Scan for the cell matching the given text and deliver its (x, y) coordinate at center. 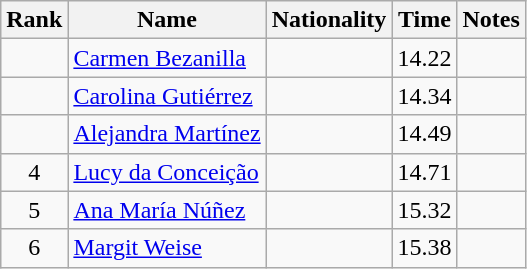
Alejandra Martínez (167, 134)
Notes (491, 20)
15.32 (424, 210)
15.38 (424, 248)
Lucy da Conceição (167, 172)
Time (424, 20)
6 (34, 248)
5 (34, 210)
Ana María Núñez (167, 210)
14.49 (424, 134)
Carolina Gutiérrez (167, 96)
Rank (34, 20)
Margit Weise (167, 248)
14.34 (424, 96)
Name (167, 20)
14.22 (424, 58)
4 (34, 172)
Carmen Bezanilla (167, 58)
Nationality (329, 20)
14.71 (424, 172)
